Output the (x, y) coordinate of the center of the cell containing the given text.  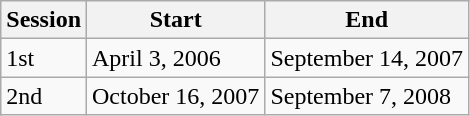
September 7, 2008 (367, 96)
1st (44, 58)
End (367, 20)
September 14, 2007 (367, 58)
2nd (44, 96)
April 3, 2006 (176, 58)
October 16, 2007 (176, 96)
Session (44, 20)
Start (176, 20)
